Return (x, y) of the center of cell containing provided text 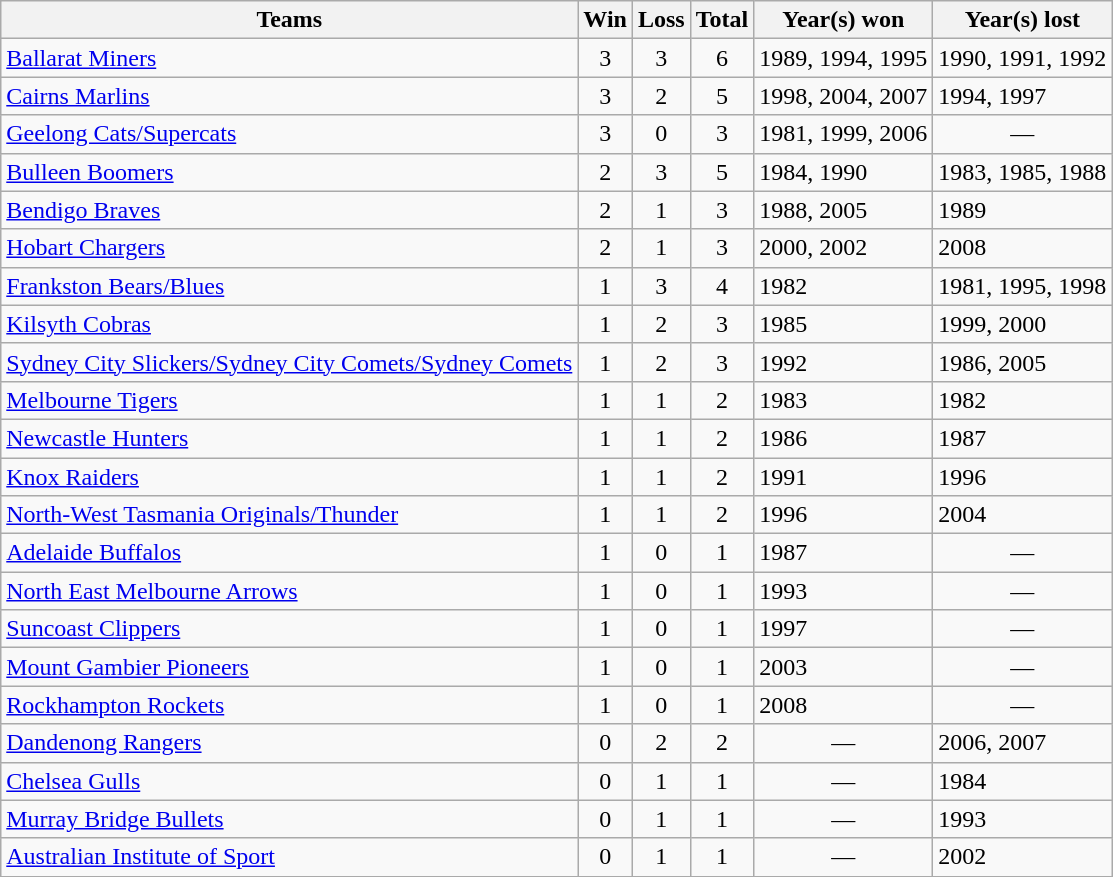
1984, 1990 (844, 172)
Win (606, 20)
2004 (1022, 515)
Australian Institute of Sport (290, 857)
Murray Bridge Bullets (290, 819)
2002 (1022, 857)
4 (722, 286)
Rockhampton Rockets (290, 705)
1985 (844, 324)
1981, 1995, 1998 (1022, 286)
1990, 1991, 1992 (1022, 58)
Adelaide Buffalos (290, 553)
1989, 1994, 1995 (844, 58)
North East Melbourne Arrows (290, 591)
2006, 2007 (1022, 743)
1983 (844, 400)
1992 (844, 362)
Sydney City Slickers/Sydney City Comets/Sydney Comets (290, 362)
1984 (1022, 781)
1986, 2005 (1022, 362)
6 (722, 58)
Year(s) lost (1022, 20)
Frankston Bears/Blues (290, 286)
2000, 2002 (844, 248)
1989 (1022, 210)
Hobart Chargers (290, 248)
Knox Raiders (290, 477)
Bendigo Braves (290, 210)
Loss (661, 20)
1999, 2000 (1022, 324)
1981, 1999, 2006 (844, 134)
Total (722, 20)
Chelsea Gulls (290, 781)
Newcastle Hunters (290, 438)
1994, 1997 (1022, 96)
Dandenong Rangers (290, 743)
Kilsyth Cobras (290, 324)
Ballarat Miners (290, 58)
Mount Gambier Pioneers (290, 667)
1997 (844, 629)
Cairns Marlins (290, 96)
1983, 1985, 1988 (1022, 172)
1986 (844, 438)
Suncoast Clippers (290, 629)
Geelong Cats/Supercats (290, 134)
North-West Tasmania Originals/Thunder (290, 515)
Bulleen Boomers (290, 172)
Teams (290, 20)
1998, 2004, 2007 (844, 96)
Melbourne Tigers (290, 400)
Year(s) won (844, 20)
1988, 2005 (844, 210)
2003 (844, 667)
1991 (844, 477)
